From the cell containing the given text, extract its center point as [X, Y] coordinate. 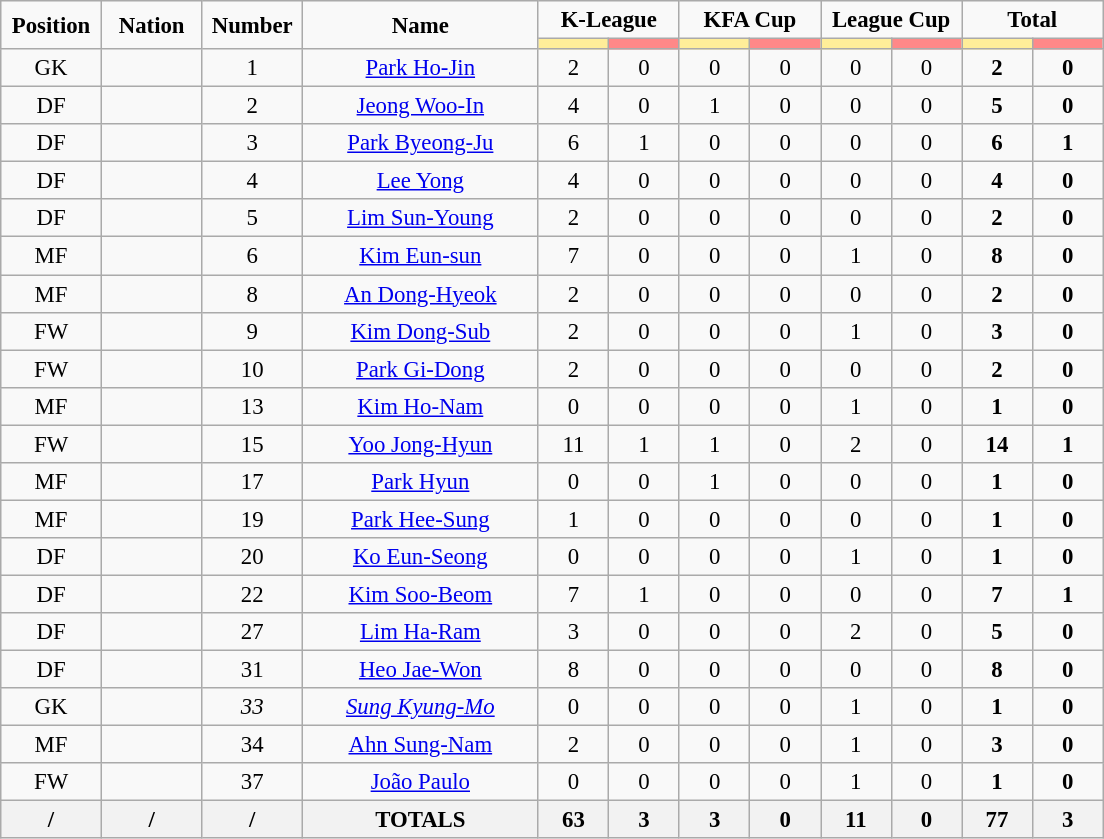
Sung Kyung-Mo [421, 707]
Heo Jae-Won [421, 670]
Yoo Jong-Hyun [421, 444]
33 [252, 707]
Position [52, 25]
19 [252, 519]
Park Ho-Jin [421, 68]
League Cup [890, 20]
Park Hyun [421, 482]
Jeong Woo-In [421, 106]
TOTALS [421, 820]
KFA Cup [750, 20]
Total [1032, 20]
Kim Soo-Beom [421, 594]
Kim Dong-Sub [421, 331]
Park Hee-Sung [421, 519]
22 [252, 594]
27 [252, 632]
Ko Eun-Seong [421, 557]
10 [252, 369]
20 [252, 557]
An Dong-Hyeok [421, 294]
34 [252, 745]
Lim Sun-Young [421, 219]
63 [574, 820]
Kim Ho-Nam [421, 406]
Nation [152, 25]
77 [998, 820]
31 [252, 670]
15 [252, 444]
Lee Yong [421, 181]
Number [252, 25]
Ahn Sung-Nam [421, 745]
Lim Ha-Ram [421, 632]
João Paulo [421, 782]
K-League [608, 20]
Park Gi-Dong [421, 369]
Park Byeong-Ju [421, 143]
Kim Eun-sun [421, 256]
14 [998, 444]
9 [252, 331]
37 [252, 782]
Name [421, 25]
13 [252, 406]
17 [252, 482]
